Provide the (X, Y) coordinate of the cell's center where the given text is located.  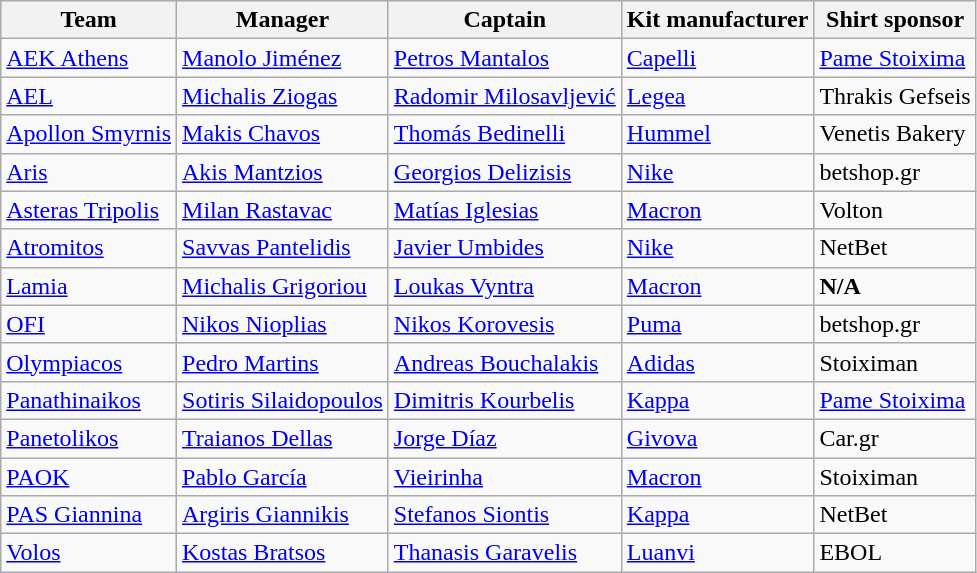
Radomir Milosavljević (504, 96)
Georgios Delizisis (504, 172)
Shirt sponsor (895, 20)
Kostas Bratsos (283, 553)
Traianos Dellas (283, 438)
EBOL (895, 553)
Legea (718, 96)
Nikos Korovesis (504, 324)
Panathinaikos (89, 400)
Adidas (718, 362)
Pablo García (283, 477)
Michalis Ziogas (283, 96)
Capelli (718, 58)
Team (89, 20)
AEL (89, 96)
Sotiris Silaidopoulos (283, 400)
Captain (504, 20)
OFI (89, 324)
Hummel (718, 134)
Panetolikos (89, 438)
Makis Chavos (283, 134)
Manager (283, 20)
Dimitris Kourbelis (504, 400)
Olympiacos (89, 362)
Thomás Bedinelli (504, 134)
N/A (895, 286)
Petros Mantalos (504, 58)
Matías Iglesias (504, 210)
Car.gr (895, 438)
Puma (718, 324)
Javier Umbides (504, 248)
Aris (89, 172)
Stefanos Siontis (504, 515)
Atromitos (89, 248)
Apollon Smyrnis (89, 134)
Akis Mantzios (283, 172)
Pedro Martins (283, 362)
Andreas Bouchalakis (504, 362)
Lamia (89, 286)
Volos (89, 553)
PAS Giannina (89, 515)
Kit manufacturer (718, 20)
Givova (718, 438)
Venetis Bakery (895, 134)
Savvas Pantelidis (283, 248)
Asteras Tripolis (89, 210)
Michalis Grigoriou (283, 286)
Argiris Giannikis (283, 515)
Jorge Díaz (504, 438)
Milan Rastavac (283, 210)
AEK Athens (89, 58)
Nikos Nioplias (283, 324)
PAOK (89, 477)
Vieirinha (504, 477)
Thrakis Gefseis (895, 96)
Loukas Vyntra (504, 286)
Thanasis Garavelis (504, 553)
Luanvi (718, 553)
Volton (895, 210)
Manolo Jiménez (283, 58)
